For the text-containing cell, return its midpoint in [X, Y] coordinate format. 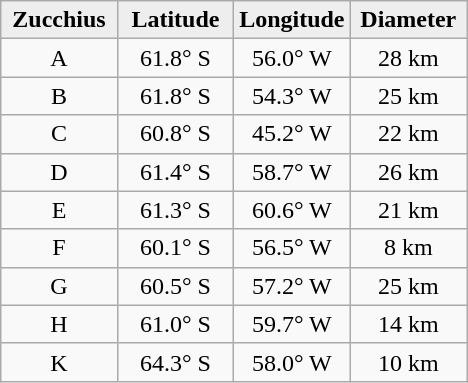
45.2° W [292, 134]
28 km [408, 58]
60.1° S [175, 248]
8 km [408, 248]
10 km [408, 362]
Diameter [408, 20]
59.7° W [292, 324]
64.3° S [175, 362]
57.2° W [292, 286]
14 km [408, 324]
26 km [408, 172]
61.4° S [175, 172]
K [59, 362]
H [59, 324]
54.3° W [292, 96]
60.6° W [292, 210]
Zucchius [59, 20]
E [59, 210]
61.0° S [175, 324]
60.8° S [175, 134]
A [59, 58]
D [59, 172]
Longitude [292, 20]
61.3° S [175, 210]
B [59, 96]
G [59, 286]
58.0° W [292, 362]
21 km [408, 210]
56.5° W [292, 248]
Latitude [175, 20]
22 km [408, 134]
F [59, 248]
56.0° W [292, 58]
C [59, 134]
60.5° S [175, 286]
58.7° W [292, 172]
